Detect which cell encompasses the target text, then output its (X, Y) center coordinate. 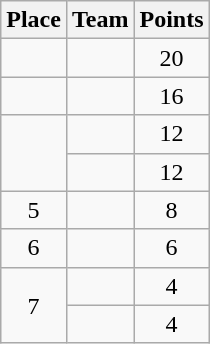
Points (172, 20)
Team (100, 20)
8 (172, 210)
16 (172, 96)
20 (172, 58)
7 (34, 305)
5 (34, 210)
Place (34, 20)
